Identify which cell holds the provided text, then report its [x, y] central coordinate. 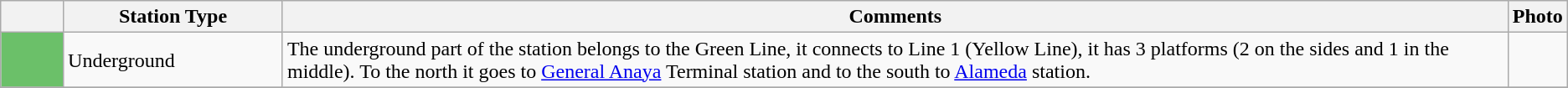
Station Type [173, 17]
Underground [173, 60]
Comments [895, 17]
Photo [1538, 17]
